For the text-containing cell, return its midpoint in [X, Y] coordinate format. 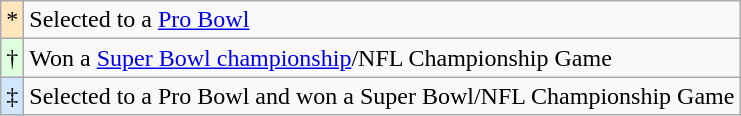
Selected to a Pro Bowl and won a Super Bowl/NFL Championship Game [382, 96]
† [12, 58]
Selected to a Pro Bowl [382, 20]
Won a Super Bowl championship/NFL Championship Game [382, 58]
‡ [12, 96]
* [12, 20]
